Pinpoint the cell where the given text exists, returning its (x, y) midpoint coordinate. 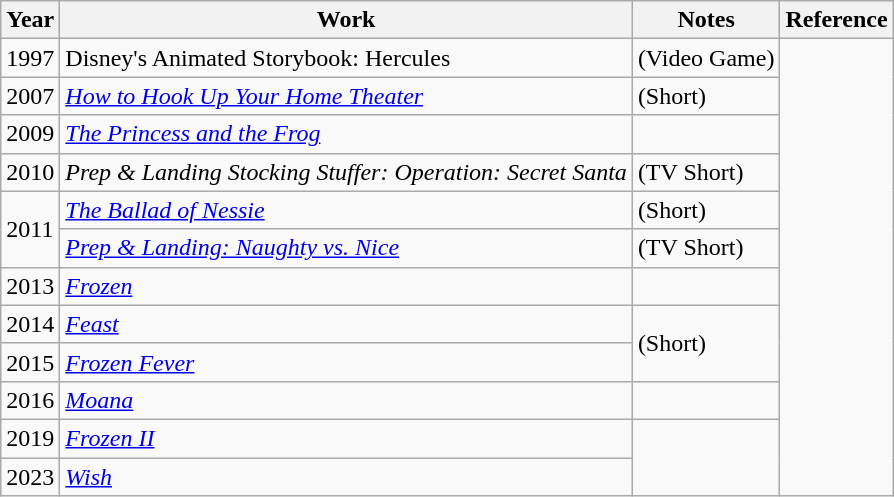
Prep & Landing Stocking Stuffer: Operation: Secret Santa (346, 172)
Work (346, 20)
2009 (30, 134)
2010 (30, 172)
Prep & Landing: Naughty vs. Nice (346, 248)
2019 (30, 438)
Wish (346, 477)
1997 (30, 58)
The Ballad of Nessie (346, 210)
Moana (346, 400)
Reference (836, 20)
2016 (30, 400)
2015 (30, 362)
How to Hook Up Your Home Theater (346, 96)
Notes (706, 20)
2014 (30, 324)
Feast (346, 324)
(Video Game) (706, 58)
The Princess and the Frog (346, 134)
Frozen II (346, 438)
2013 (30, 286)
2023 (30, 477)
2011 (30, 229)
2007 (30, 96)
Disney's Animated Storybook: Hercules (346, 58)
Year (30, 20)
Frozen Fever (346, 362)
Frozen (346, 286)
